From the cell containing the given text, extract its center point as [X, Y] coordinate. 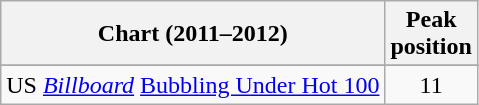
Peakposition [431, 34]
Chart (2011–2012) [193, 34]
11 [431, 85]
US Billboard Bubbling Under Hot 100 [193, 85]
